Provide the (X, Y) coordinate of the cell's center where the given text is located.  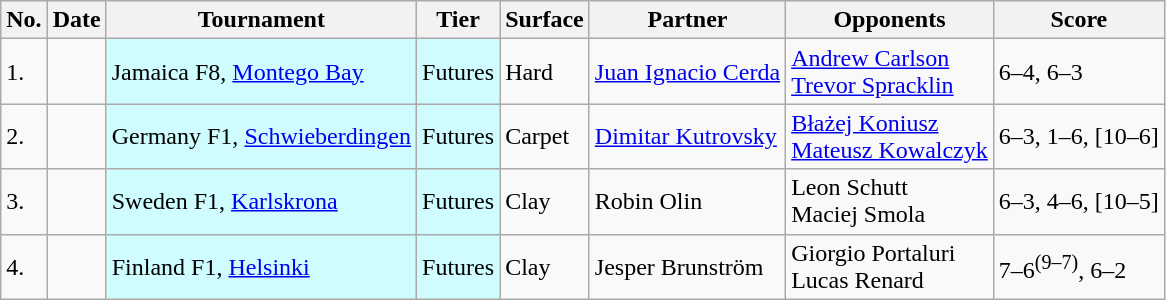
Juan Ignacio Cerda (687, 72)
Partner (687, 20)
No. (24, 20)
1. (24, 72)
Leon Schutt Maciej Smola (890, 202)
7–6(9–7), 6–2 (1078, 266)
6–3, 1–6, [10–6] (1078, 136)
Score (1078, 20)
Jesper Brunström (687, 266)
Hard (545, 72)
4. (24, 266)
6–3, 4–6, [10–5] (1078, 202)
Dimitar Kutrovsky (687, 136)
Andrew Carlson Trevor Spracklin (890, 72)
Date (76, 20)
Carpet (545, 136)
3. (24, 202)
Tournament (261, 20)
Surface (545, 20)
Opponents (890, 20)
Robin Olin (687, 202)
Tier (458, 20)
6–4, 6–3 (1078, 72)
Jamaica F8, Montego Bay (261, 72)
Germany F1, Schwieberdingen (261, 136)
Giorgio Portaluri Lucas Renard (890, 266)
Sweden F1, Karlskrona (261, 202)
Błażej Koniusz Mateusz Kowalczyk (890, 136)
2. (24, 136)
Finland F1, Helsinki (261, 266)
